Locate the cell with the specified text and output its [X, Y] center coordinate. 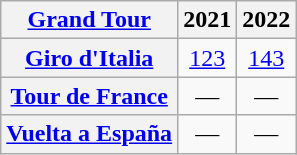
Grand Tour [90, 20]
143 [266, 58]
Giro d'Italia [90, 58]
Vuelta a España [90, 134]
123 [208, 58]
Tour de France [90, 96]
2022 [266, 20]
2021 [208, 20]
